Scan for the cell matching the given text and deliver its [x, y] coordinate at center. 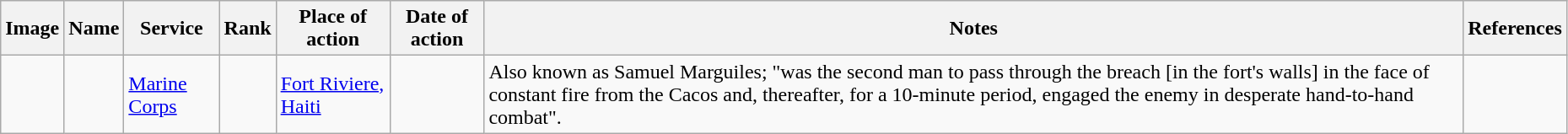
Rank [248, 29]
References [1515, 29]
Place of action [332, 29]
Fort Riviere, Haiti [332, 94]
Marine Corps [172, 94]
Notes [973, 29]
Service [172, 29]
Name [94, 29]
Date of action [437, 29]
Image [32, 29]
